For the text-containing cell, return its midpoint in (X, Y) coordinate format. 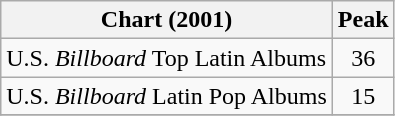
15 (363, 96)
U.S. Billboard Latin Pop Albums (167, 96)
U.S. Billboard Top Latin Albums (167, 58)
36 (363, 58)
Peak (363, 20)
Chart (2001) (167, 20)
